Output the (x, y) coordinate of the center of the cell containing the given text.  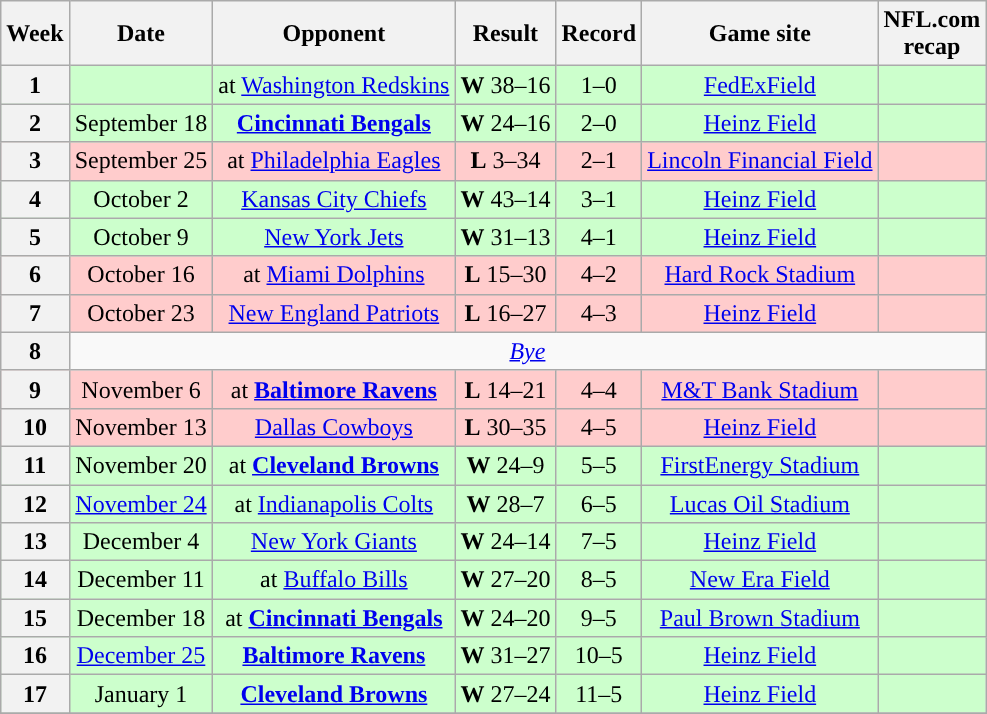
3 (35, 161)
W 31–27 (506, 656)
2 (35, 123)
W 27–24 (506, 694)
8–5 (599, 580)
9–5 (599, 618)
13 (35, 542)
at Miami Dolphins (334, 275)
November 24 (141, 503)
October 23 (141, 313)
10 (35, 427)
15 (35, 618)
17 (35, 694)
FirstEnergy Stadium (760, 465)
Kansas City Chiefs (334, 199)
5 (35, 237)
Date (141, 34)
W 24–14 (506, 542)
Lucas Oil Stadium (760, 503)
W 24–9 (506, 465)
4 (35, 199)
5–5 (599, 465)
L 3–34 (506, 161)
October 16 (141, 275)
L 30–35 (506, 427)
Baltimore Ravens (334, 656)
November 6 (141, 389)
12 (35, 503)
Opponent (334, 34)
November 13 (141, 427)
December 4 (141, 542)
New York Giants (334, 542)
January 1 (141, 694)
Bye (528, 351)
W 43–14 (506, 199)
2–0 (599, 123)
Game site (760, 34)
4–2 (599, 275)
3–1 (599, 199)
4–5 (599, 427)
at Buffalo Bills (334, 580)
11 (35, 465)
Record (599, 34)
W 31–13 (506, 237)
at Cleveland Browns (334, 465)
1 (35, 85)
4–3 (599, 313)
L 15–30 (506, 275)
New England Patriots (334, 313)
7 (35, 313)
8 (35, 351)
4–1 (599, 237)
at Washington Redskins (334, 85)
1–0 (599, 85)
December 18 (141, 618)
7–5 (599, 542)
at Philadelphia Eagles (334, 161)
9 (35, 389)
Dallas Cowboys (334, 427)
September 25 (141, 161)
at Cincinnati Bengals (334, 618)
December 25 (141, 656)
Cleveland Browns (334, 694)
October 9 (141, 237)
2–1 (599, 161)
September 18 (141, 123)
11–5 (599, 694)
FedExField (760, 85)
November 20 (141, 465)
W 24–16 (506, 123)
16 (35, 656)
10–5 (599, 656)
W 28–7 (506, 503)
October 2 (141, 199)
6–5 (599, 503)
W 38–16 (506, 85)
Lincoln Financial Field (760, 161)
6 (35, 275)
Hard Rock Stadium (760, 275)
L 14–21 (506, 389)
Result (506, 34)
M&T Bank Stadium (760, 389)
Cincinnati Bengals (334, 123)
December 11 (141, 580)
New York Jets (334, 237)
L 16–27 (506, 313)
4–4 (599, 389)
at Baltimore Ravens (334, 389)
at Indianapolis Colts (334, 503)
Week (35, 34)
W 24–20 (506, 618)
NFL.comrecap (932, 34)
New Era Field (760, 580)
14 (35, 580)
Paul Brown Stadium (760, 618)
W 27–20 (506, 580)
